Locate the cell with the specified text and output its (X, Y) center coordinate. 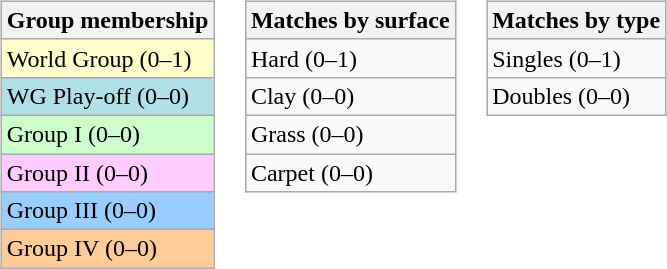
Group IV (0–0) (108, 249)
Hard (0–1) (350, 58)
Doubles (0–0) (576, 96)
Matches by surface (350, 20)
Grass (0–0) (350, 134)
Group membership (108, 20)
Clay (0–0) (350, 96)
Singles (0–1) (576, 58)
Group II (0–0) (108, 173)
Carpet (0–0) (350, 173)
Matches by type (576, 20)
Group III (0–0) (108, 211)
World Group (0–1) (108, 58)
WG Play-off (0–0) (108, 96)
Group I (0–0) (108, 134)
